Return (x, y) of the center of cell containing provided text 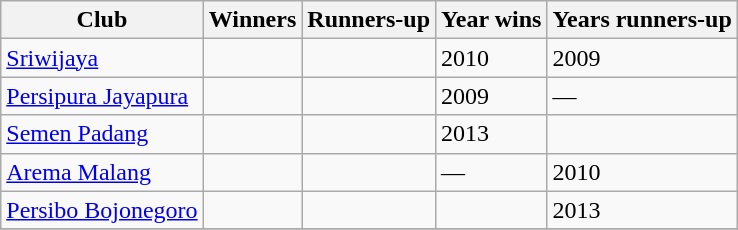
Club (102, 20)
Year wins (492, 20)
Winners (252, 20)
Years runners-up (642, 20)
Persipura Jayapura (102, 96)
Semen Padang (102, 134)
Arema Malang (102, 172)
Persibo Bojonegoro (102, 210)
Sriwijaya (102, 58)
Runners-up (369, 20)
